Locate the cell with the specified text and output its (X, Y) center coordinate. 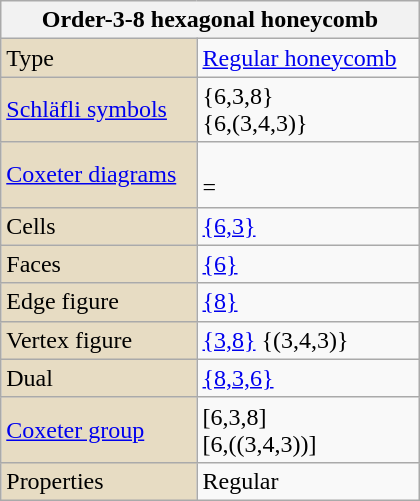
[6,3,8][6,((3,4,3))] (308, 430)
Dual (99, 378)
{6} (308, 264)
Coxeter group (99, 430)
Vertex figure (99, 340)
Coxeter diagrams (99, 174)
{3,8} {(3,4,3)} (308, 340)
Type (99, 58)
Order-3-8 hexagonal honeycomb (210, 20)
Edge figure (99, 302)
Cells (99, 226)
Faces (99, 264)
{6,3} (308, 226)
Schläfli symbols (99, 110)
= (308, 174)
Properties (99, 481)
{8} (308, 302)
{8,3,6} (308, 378)
Regular honeycomb (308, 58)
{6,3,8}{6,(3,4,3)} (308, 110)
Regular (308, 481)
